Search for the cell housing the specified text and yield its [x, y] center coordinate. 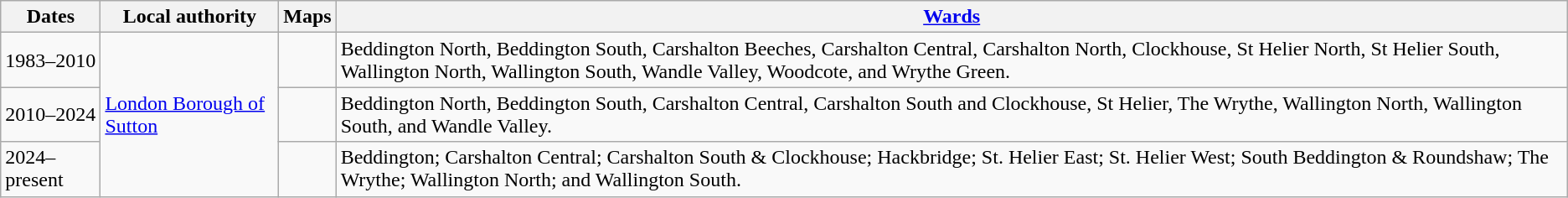
2010–2024 [50, 114]
Local authority [189, 17]
Wards [952, 17]
Dates [50, 17]
Maps [307, 17]
London Borough of Sutton [189, 114]
2024–present [50, 169]
1983–2010 [50, 60]
